Pinpoint the cell where the given text exists, returning its [X, Y] midpoint coordinate. 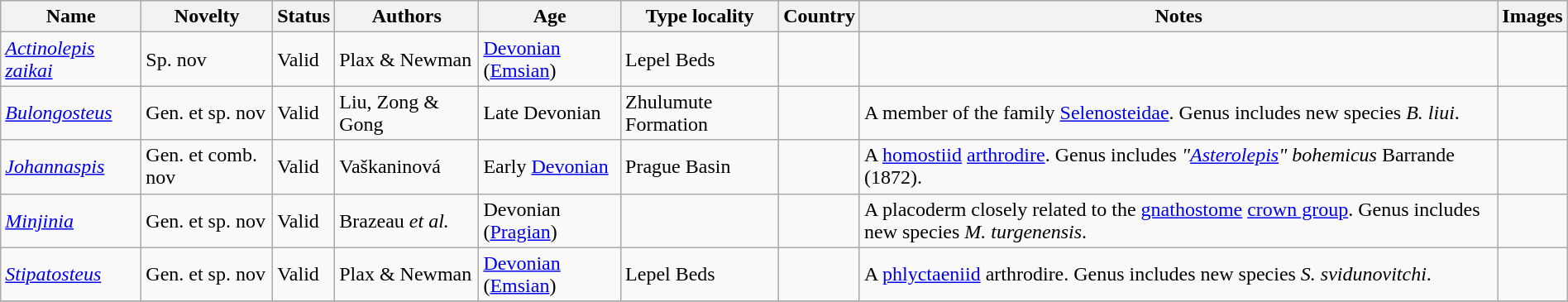
Minjinia [71, 220]
Novelty [207, 17]
Images [1532, 17]
A phlyctaeniid arthrodire. Genus includes new species S. svidunovitchi. [1178, 275]
Actinolepis zaikai [71, 60]
Late Devonian [550, 113]
Early Devonian [550, 167]
Status [304, 17]
A placoderm closely related to the gnathostome crown group. Genus includes new species M. turgenensis. [1178, 220]
Name [71, 17]
Devonian (Pragian) [550, 220]
Age [550, 17]
Stipatosteus [71, 275]
Prague Basin [700, 167]
Sp. nov [207, 60]
Brazeau et al. [407, 220]
Zhulumute Formation [700, 113]
A homostiid arthrodire. Genus includes "Asterolepis" bohemicus Barrande (1872). [1178, 167]
Authors [407, 17]
Vaškaninová [407, 167]
Notes [1178, 17]
Bulongosteus [71, 113]
Country [820, 17]
Johannaspis [71, 167]
Gen. et comb. nov [207, 167]
A member of the family Selenosteidae. Genus includes new species B. liui. [1178, 113]
Liu, Zong & Gong [407, 113]
Type locality [700, 17]
